Determine the [X, Y] coordinate at the center of the cell enclosing the given text.  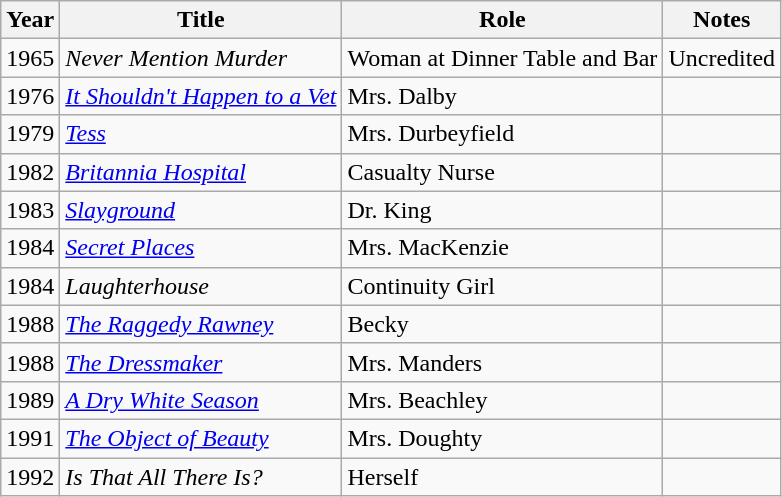
1979 [30, 134]
1976 [30, 96]
1983 [30, 210]
Role [502, 20]
Slayground [201, 210]
Casualty Nurse [502, 172]
Laughterhouse [201, 286]
Tess [201, 134]
Year [30, 20]
1989 [30, 400]
Is That All There Is? [201, 477]
Herself [502, 477]
1992 [30, 477]
Britannia Hospital [201, 172]
1965 [30, 58]
Mrs. Beachley [502, 400]
A Dry White Season [201, 400]
Secret Places [201, 248]
Woman at Dinner Table and Bar [502, 58]
The Raggedy Rawney [201, 324]
Never Mention Murder [201, 58]
Dr. King [502, 210]
Mrs. Durbeyfield [502, 134]
1991 [30, 438]
Uncredited [722, 58]
Mrs. Dalby [502, 96]
Mrs. Manders [502, 362]
Continuity Girl [502, 286]
It Shouldn't Happen to a Vet [201, 96]
Mrs. Doughty [502, 438]
The Dressmaker [201, 362]
Notes [722, 20]
Mrs. MacKenzie [502, 248]
Becky [502, 324]
The Object of Beauty [201, 438]
Title [201, 20]
1982 [30, 172]
